Search for the cell housing the specified text and yield its [X, Y] center coordinate. 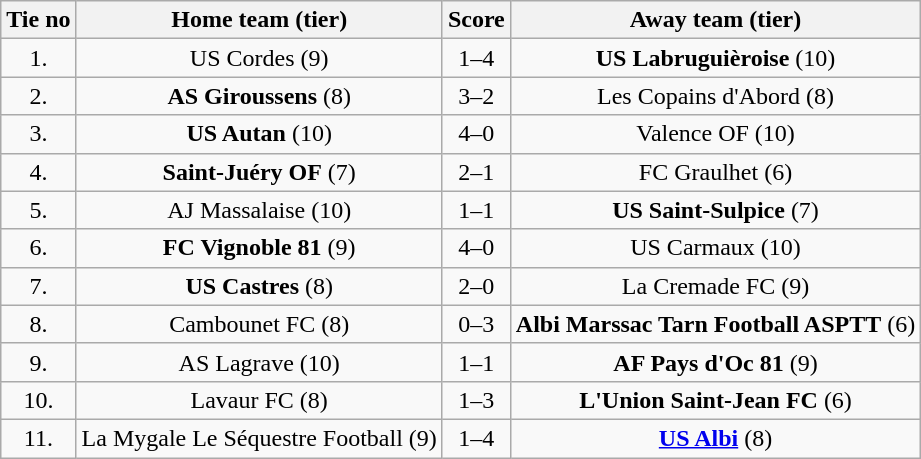
US Carmaux (10) [715, 248]
Lavaur FC (8) [259, 400]
AF Pays d'Oc 81 (9) [715, 362]
1–3 [476, 400]
6. [38, 248]
Saint-Juéry OF (7) [259, 172]
3. [38, 134]
9. [38, 362]
2. [38, 96]
Valence OF (10) [715, 134]
L'Union Saint-Jean FC (6) [715, 400]
Home team (tier) [259, 20]
Cambounet FC (8) [259, 324]
AS Giroussens (8) [259, 96]
2–1 [476, 172]
3–2 [476, 96]
US Cordes (9) [259, 58]
7. [38, 286]
US Labruguièroise (10) [715, 58]
US Castres (8) [259, 286]
US Albi (8) [715, 438]
AS Lagrave (10) [259, 362]
FC Graulhet (6) [715, 172]
10. [38, 400]
Score [476, 20]
La Mygale Le Séquestre Football (9) [259, 438]
1. [38, 58]
4. [38, 172]
8. [38, 324]
AJ Massalaise (10) [259, 210]
5. [38, 210]
Tie no [38, 20]
11. [38, 438]
0–3 [476, 324]
US Saint-Sulpice (7) [715, 210]
2–0 [476, 286]
Les Copains d'Abord (8) [715, 96]
US Autan (10) [259, 134]
FC Vignoble 81 (9) [259, 248]
La Cremade FC (9) [715, 286]
Albi Marssac Tarn Football ASPTT (6) [715, 324]
Away team (tier) [715, 20]
